From the cell containing the given text, extract its center point as (x, y) coordinate. 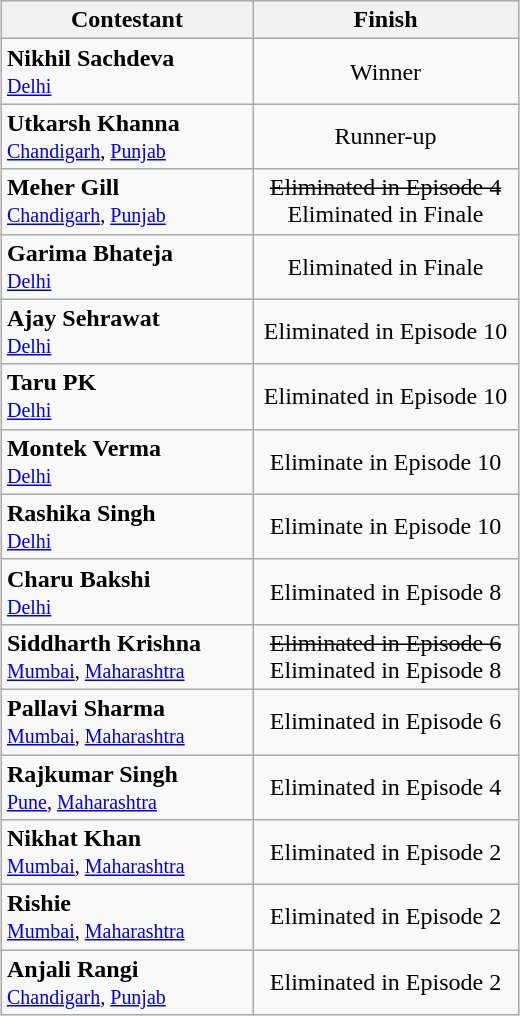
Utkarsh KhannaChandigarh, Punjab (126, 136)
RishieMumbai, Maharashtra (126, 918)
Charu BakshiDelhi (126, 592)
Eliminated in Episode 4 (385, 786)
Meher GillChandigarh, Punjab (126, 202)
Pallavi SharmaMumbai, Maharashtra (126, 722)
Runner-up (385, 136)
Montek VermaDelhi (126, 462)
Nikhat KhanMumbai, Maharashtra (126, 852)
Eliminated in Episode 6 (385, 722)
Taru PKDelhi (126, 396)
Nikhil Sachdeva Delhi (126, 72)
Eliminated in Episode 4Eliminated in Finale (385, 202)
Rajkumar SinghPune, Maharashtra (126, 786)
Finish (385, 20)
Eliminated in Finale (385, 266)
Rashika SinghDelhi (126, 526)
Siddharth KrishnaMumbai, Maharashtra (126, 656)
Ajay SehrawatDelhi (126, 332)
Eliminated in Episode 6Eliminated in Episode 8 (385, 656)
Eliminated in Episode 8 (385, 592)
Winner (385, 72)
Anjali RangiChandigarh, Punjab (126, 982)
Garima Bhateja Delhi (126, 266)
Contestant (126, 20)
